For the text-containing cell, return its midpoint in (x, y) coordinate format. 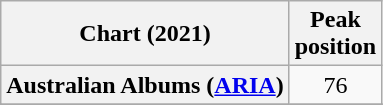
Chart (2021) (145, 34)
76 (335, 85)
Australian Albums (ARIA) (145, 85)
Peakposition (335, 34)
